Return the [X, Y] coordinate for the center point of the cell that contains the specified text.  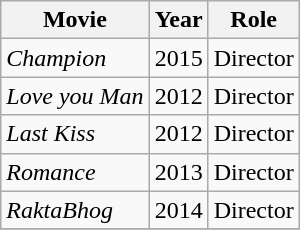
2013 [178, 172]
RaktaBhog [75, 210]
Romance [75, 172]
Last Kiss [75, 134]
Love you Man [75, 96]
Movie [75, 20]
Champion [75, 58]
Role [254, 20]
2014 [178, 210]
2015 [178, 58]
Year [178, 20]
